Find where the given text appears and provide that cell's center as [X, Y] coordinate. 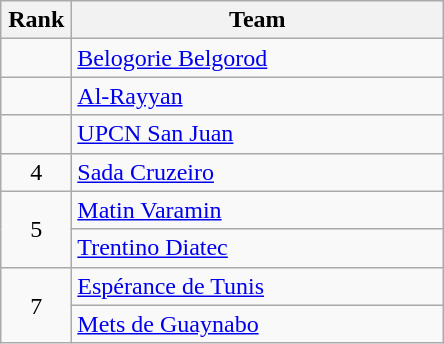
Espérance de Tunis [258, 286]
Sada Cruzeiro [258, 172]
Al-Rayyan [258, 96]
UPCN San Juan [258, 134]
Rank [36, 20]
Matin Varamin [258, 210]
5 [36, 229]
Trentino Diatec [258, 248]
Mets de Guaynabo [258, 324]
Belogorie Belgorod [258, 58]
Team [258, 20]
4 [36, 172]
7 [36, 305]
